Scan for the cell matching the given text and deliver its [X, Y] coordinate at center. 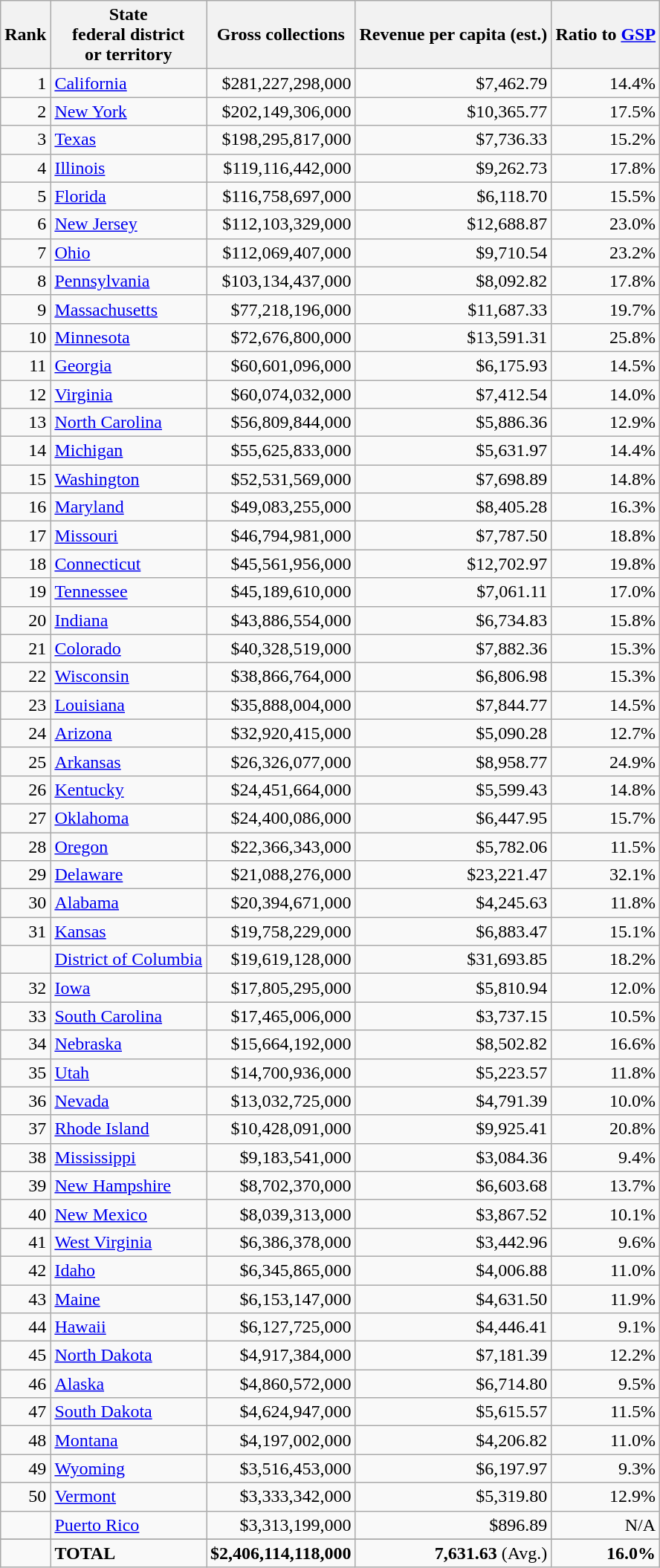
42 [25, 1270]
Minnesota [129, 337]
Nevada [129, 1101]
33 [25, 1016]
$6,734.83 [453, 620]
Kentucky [129, 790]
15 [25, 479]
Oregon [129, 846]
$6,345,865,000 [281, 1270]
2 [25, 111]
Indiana [129, 620]
$5,810.94 [453, 988]
$3,313,199,000 [281, 1525]
$7,698.89 [453, 479]
$40,328,519,000 [281, 648]
$2,406,114,118,000 [281, 1553]
$198,295,817,000 [281, 140]
$26,326,077,000 [281, 761]
$23,221.47 [453, 875]
Maryland [129, 507]
28 [25, 846]
New York [129, 111]
$3,516,453,000 [281, 1468]
Illinois [129, 168]
15.2% [606, 140]
Georgia [129, 365]
Rhode Island [129, 1129]
$10,428,091,000 [281, 1129]
Texas [129, 140]
21 [25, 648]
36 [25, 1101]
9 [25, 309]
$9,183,541,000 [281, 1157]
$35,888,004,000 [281, 705]
$14,700,936,000 [281, 1073]
$6,197.97 [453, 1468]
16.6% [606, 1044]
$6,603.68 [453, 1185]
8 [25, 281]
North Dakota [129, 1356]
Idaho [129, 1270]
District of Columbia [129, 960]
$112,103,329,000 [281, 224]
$6,175.93 [453, 365]
$116,758,697,000 [281, 196]
18 [25, 564]
40 [25, 1214]
24 [25, 733]
New Jersey [129, 224]
$119,116,442,000 [281, 168]
Ratio to GSP [606, 35]
11 [25, 365]
27 [25, 818]
$60,074,032,000 [281, 394]
$52,531,569,000 [281, 479]
$17,465,006,000 [281, 1016]
7 [25, 253]
$5,782.06 [453, 846]
13 [25, 423]
19 [25, 592]
13.7% [606, 1185]
$17,805,295,000 [281, 988]
Montana [129, 1440]
Delaware [129, 875]
$112,069,407,000 [281, 253]
$15,664,192,000 [281, 1044]
$22,366,343,000 [281, 846]
Alabama [129, 903]
$32,920,415,000 [281, 733]
Connecticut [129, 564]
$21,088,276,000 [281, 875]
18.8% [606, 536]
37 [25, 1129]
Virginia [129, 394]
$7,061.11 [453, 592]
19.7% [606, 309]
23.0% [606, 224]
44 [25, 1327]
Missouri [129, 536]
18.2% [606, 960]
16.3% [606, 507]
23.2% [606, 253]
Colorado [129, 648]
16.0% [606, 1553]
15.5% [606, 196]
Maine [129, 1299]
Iowa [129, 988]
Arizona [129, 733]
6 [25, 224]
$7,181.39 [453, 1356]
$24,400,086,000 [281, 818]
14 [25, 451]
$6,714.80 [453, 1384]
15.1% [606, 931]
$6,127,725,000 [281, 1327]
$5,615.57 [453, 1412]
Washington [129, 479]
N/A [606, 1525]
48 [25, 1440]
$4,791.39 [453, 1101]
Utah [129, 1073]
31 [25, 931]
South Carolina [129, 1016]
$12,688.87 [453, 224]
$7,736.33 [453, 140]
17.5% [606, 111]
Kansas [129, 931]
20.8% [606, 1129]
$4,206.82 [453, 1440]
Nebraska [129, 1044]
23 [25, 705]
12.2% [606, 1356]
12.0% [606, 988]
15.8% [606, 620]
3 [25, 140]
$9,925.41 [453, 1129]
34 [25, 1044]
$7,462.79 [453, 83]
$6,153,147,000 [281, 1299]
19.8% [606, 564]
$8,039,313,000 [281, 1214]
$5,319.80 [453, 1497]
$8,092.82 [453, 281]
20 [25, 620]
$8,405.28 [453, 507]
10.5% [606, 1016]
$281,227,298,000 [281, 83]
11.9% [606, 1299]
$56,809,844,000 [281, 423]
Vermont [129, 1497]
Ohio [129, 253]
$3,867.52 [453, 1214]
$5,631.97 [453, 451]
Wisconsin [129, 677]
$4,631.50 [453, 1299]
43 [25, 1299]
22 [25, 677]
$5,886.36 [453, 423]
$8,502.82 [453, 1044]
32.1% [606, 875]
West Virginia [129, 1242]
$5,599.43 [453, 790]
$7,412.54 [453, 394]
$55,625,833,000 [281, 451]
$5,223.57 [453, 1073]
$7,844.77 [453, 705]
$72,676,800,000 [281, 337]
9.4% [606, 1157]
Arkansas [129, 761]
$3,737.15 [453, 1016]
47 [25, 1412]
South Dakota [129, 1412]
12.7% [606, 733]
$3,442.96 [453, 1242]
$10,365.77 [453, 111]
17.0% [606, 592]
$7,882.36 [453, 648]
Pennsylvania [129, 281]
50 [25, 1497]
9.6% [606, 1242]
$13,032,725,000 [281, 1101]
$8,702,370,000 [281, 1185]
$60,601,096,000 [281, 365]
38 [25, 1157]
Rank [25, 35]
$202,149,306,000 [281, 111]
$45,189,610,000 [281, 592]
25 [25, 761]
$77,218,196,000 [281, 309]
$45,561,956,000 [281, 564]
46 [25, 1384]
$13,591.31 [453, 337]
TOTAL [129, 1553]
26 [25, 790]
New Hampshire [129, 1185]
$4,197,002,000 [281, 1440]
$3,084.36 [453, 1157]
35 [25, 1073]
Mississippi [129, 1157]
$5,090.28 [453, 733]
Puerto Rico [129, 1525]
$49,083,255,000 [281, 507]
$4,006.88 [453, 1270]
9.5% [606, 1384]
Wyoming [129, 1468]
Gross collections [281, 35]
Louisiana [129, 705]
16 [25, 507]
41 [25, 1242]
$7,787.50 [453, 536]
New Mexico [129, 1214]
Revenue per capita (est.) [453, 35]
$9,262.73 [453, 168]
$4,860,572,000 [281, 1384]
$6,447.95 [453, 818]
45 [25, 1356]
Tennessee [129, 592]
Oklahoma [129, 818]
$6,118.70 [453, 196]
12 [25, 394]
30 [25, 903]
$8,958.77 [453, 761]
9.1% [606, 1327]
5 [25, 196]
15.7% [606, 818]
California [129, 83]
$3,333,342,000 [281, 1497]
9.3% [606, 1468]
32 [25, 988]
$6,386,378,000 [281, 1242]
$4,624,947,000 [281, 1412]
$38,866,764,000 [281, 677]
7,631.63 (Avg.) [453, 1553]
$46,794,981,000 [281, 536]
$20,394,671,000 [281, 903]
$43,886,554,000 [281, 620]
North Carolina [129, 423]
Statefederal district or territory [129, 35]
4 [25, 168]
$24,451,664,000 [281, 790]
10.1% [606, 1214]
$9,710.54 [453, 253]
49 [25, 1468]
1 [25, 83]
$896.89 [453, 1525]
Alaska [129, 1384]
17 [25, 536]
$31,693.85 [453, 960]
10.0% [606, 1101]
$11,687.33 [453, 309]
$19,619,128,000 [281, 960]
Massachusetts [129, 309]
10 [25, 337]
Michigan [129, 451]
39 [25, 1185]
$6,806.98 [453, 677]
24.9% [606, 761]
$12,702.97 [453, 564]
$19,758,229,000 [281, 931]
$4,446.41 [453, 1327]
$4,245.63 [453, 903]
Hawaii [129, 1327]
$103,134,437,000 [281, 281]
14.0% [606, 394]
25.8% [606, 337]
$4,917,384,000 [281, 1356]
Florida [129, 196]
29 [25, 875]
$6,883.47 [453, 931]
